Return the (X, Y) coordinate for the center point of the cell that contains the specified text.  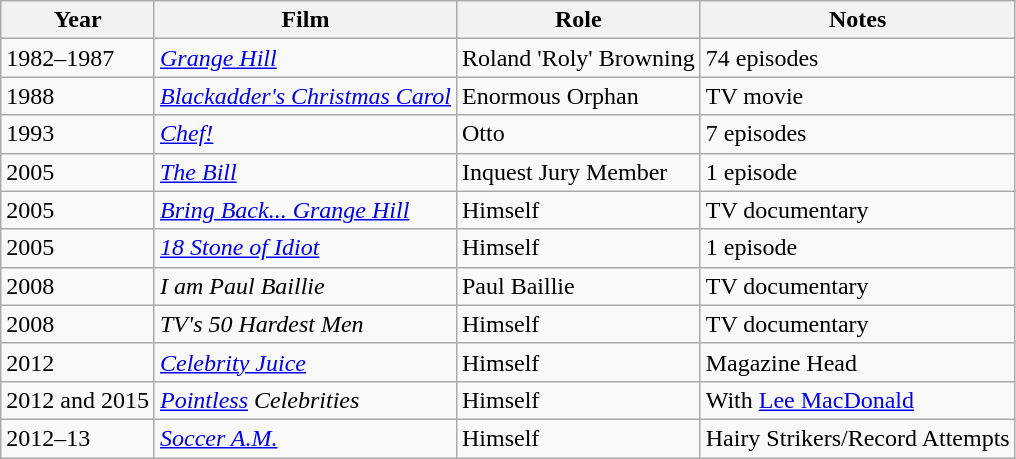
Grange Hill (305, 58)
Celebrity Juice (305, 362)
Blackadder's Christmas Carol (305, 96)
1993 (78, 134)
Notes (858, 20)
Role (578, 20)
Bring Back... Grange Hill (305, 210)
Roland 'Roly' Browning (578, 58)
Chef! (305, 134)
Otto (578, 134)
Hairy Strikers/Record Attempts (858, 438)
Inquest Jury Member (578, 172)
Soccer A.M. (305, 438)
7 episodes (858, 134)
74 episodes (858, 58)
1988 (78, 96)
2012 (78, 362)
Film (305, 20)
Paul Baillie (578, 286)
Magazine Head (858, 362)
TV's 50 Hardest Men (305, 324)
1982–1987 (78, 58)
I am Paul Baillie (305, 286)
The Bill (305, 172)
TV movie (858, 96)
Enormous Orphan (578, 96)
Year (78, 20)
Pointless Celebrities (305, 400)
2012–13 (78, 438)
2012 and 2015 (78, 400)
With Lee MacDonald (858, 400)
18 Stone of Idiot (305, 248)
